Capture the cell that displays the provided text and extract its (x, y) central coordinate. 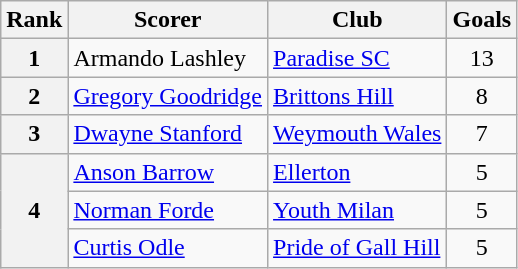
Club (358, 20)
3 (34, 134)
Norman Forde (168, 210)
Weymouth Wales (358, 134)
4 (34, 210)
Armando Lashley (168, 58)
Rank (34, 20)
2 (34, 96)
Brittons Hill (358, 96)
Gregory Goodridge (168, 96)
Ellerton (358, 172)
Pride of Gall Hill (358, 248)
Curtis Odle (168, 248)
7 (482, 134)
Goals (482, 20)
13 (482, 58)
Paradise SC (358, 58)
Youth Milan (358, 210)
Anson Barrow (168, 172)
Scorer (168, 20)
1 (34, 58)
Dwayne Stanford (168, 134)
8 (482, 96)
